Extract the (X, Y) coordinate from the center of the cell holding the provided text.  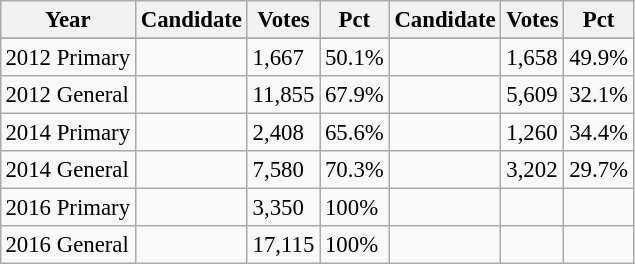
70.3% (354, 170)
65.6% (354, 133)
1,667 (283, 57)
2016 General (68, 245)
Year (68, 20)
3,350 (283, 208)
7,580 (283, 170)
49.9% (598, 57)
2012 Primary (68, 57)
32.1% (598, 95)
11,855 (283, 95)
50.1% (354, 57)
1,658 (532, 57)
2,408 (283, 133)
34.4% (598, 133)
67.9% (354, 95)
2014 General (68, 170)
17,115 (283, 245)
29.7% (598, 170)
3,202 (532, 170)
5,609 (532, 95)
2014 Primary (68, 133)
2012 General (68, 95)
1,260 (532, 133)
2016 Primary (68, 208)
